Return the (X, Y) coordinate for the center point of the cell that contains the specified text.  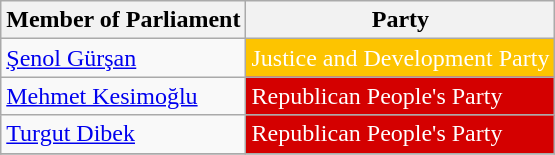
Şenol Gürşan (124, 58)
Mehmet Kesimoğlu (124, 96)
Party (400, 20)
Turgut Dibek (124, 134)
Member of Parliament (124, 20)
Justice and Development Party (400, 58)
